Provide the [X, Y] coordinate of the cell's center where the given text is located.  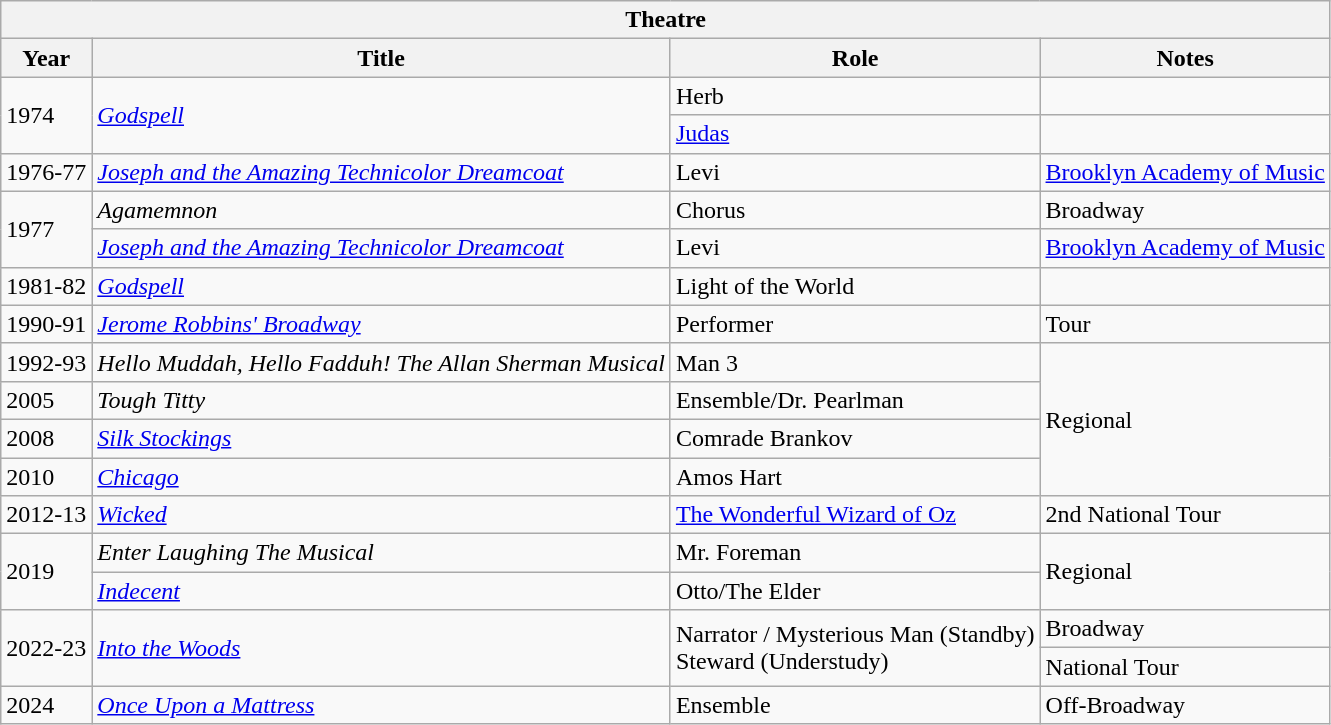
Chorus [855, 210]
Into the Woods [382, 648]
1976-77 [46, 172]
Theatre [666, 20]
Indecent [382, 591]
Herb [855, 96]
Title [382, 58]
Light of the World [855, 286]
1974 [46, 115]
Comrade Brankov [855, 438]
Judas [855, 134]
2012-13 [46, 515]
Agamemnon [382, 210]
Ensemble [855, 705]
2005 [46, 400]
Wicked [382, 515]
1977 [46, 229]
2nd National Tour [1185, 515]
Off-Broadway [1185, 705]
Once Upon a Mattress [382, 705]
Enter Laughing The Musical [382, 553]
Amos Hart [855, 477]
2022-23 [46, 648]
Performer [855, 324]
Tour [1185, 324]
1992-93 [46, 362]
Hello Muddah, Hello Fadduh! The Allan Sherman Musical [382, 362]
1990-91 [46, 324]
Role [855, 58]
Otto/The Elder [855, 591]
2008 [46, 438]
2010 [46, 477]
The Wonderful Wizard of Oz [855, 515]
Notes [1185, 58]
Silk Stockings [382, 438]
1981-82 [46, 286]
Narrator / Mysterious Man (Standby)Steward (Understudy) [855, 648]
Mr. Foreman [855, 553]
2024 [46, 705]
Chicago [382, 477]
Year [46, 58]
Man 3 [855, 362]
2019 [46, 572]
Jerome Robbins' Broadway [382, 324]
National Tour [1185, 667]
Tough Titty [382, 400]
Ensemble/Dr. Pearlman [855, 400]
